Scan for the cell matching the given text and deliver its (x, y) coordinate at center. 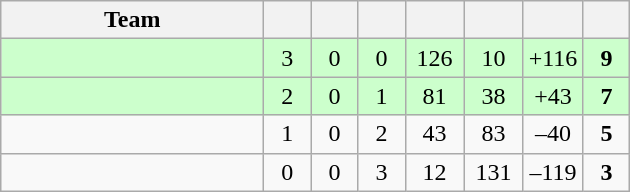
81 (434, 96)
7 (606, 96)
43 (434, 134)
10 (494, 58)
–119 (553, 172)
38 (494, 96)
Team (132, 20)
5 (606, 134)
+116 (553, 58)
–40 (553, 134)
9 (606, 58)
131 (494, 172)
+43 (553, 96)
126 (434, 58)
83 (494, 134)
12 (434, 172)
